Capture the cell that displays the provided text and extract its [x, y] central coordinate. 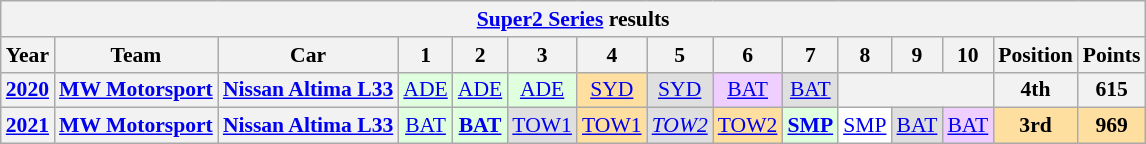
Year [28, 55]
Car [308, 55]
Points [1112, 55]
6 [748, 55]
1 [425, 55]
3 [542, 55]
2 [480, 55]
2021 [28, 126]
615 [1112, 90]
4th [1035, 90]
2020 [28, 90]
Super2 Series results [574, 19]
Position [1035, 55]
969 [1112, 126]
10 [968, 55]
7 [810, 55]
5 [680, 55]
3rd [1035, 126]
8 [864, 55]
9 [916, 55]
Team [136, 55]
4 [612, 55]
